Identify which cell holds the provided text, then report its [x, y] central coordinate. 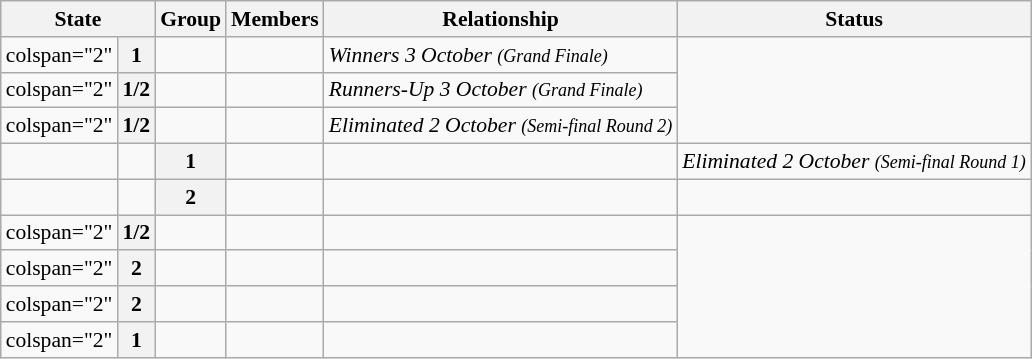
Relationship [501, 19]
Winners 3 October (Grand Finale) [501, 55]
Eliminated 2 October (Semi-final Round 2) [501, 126]
Runners-Up 3 October (Grand Finale) [501, 90]
Eliminated 2 October (Semi-final Round 1) [854, 162]
Group [190, 19]
Members [275, 19]
Status [854, 19]
State [78, 19]
